Return [X, Y] of the center of cell containing provided text 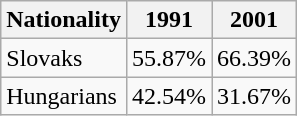
1991 [168, 20]
42.54% [168, 96]
31.67% [254, 96]
66.39% [254, 58]
Slovaks [64, 58]
55.87% [168, 58]
Hungarians [64, 96]
Nationality [64, 20]
2001 [254, 20]
